Return [x, y] of the center of cell containing provided text 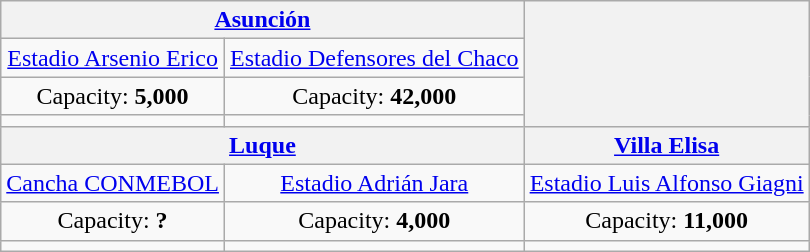
Capacity: ? [113, 221]
Estadio Defensores del Chaco [374, 58]
Capacity: 11,000 [666, 221]
Asunción [262, 20]
Estadio Arsenio Erico [113, 58]
Capacity: 4,000 [374, 221]
Estadio Adrián Jara [374, 183]
Villa Elisa [666, 145]
Estadio Luis Alfonso Giagni [666, 183]
Luque [262, 145]
Capacity: 5,000 [113, 96]
Cancha CONMEBOL [113, 183]
Capacity: 42,000 [374, 96]
